Locate the cell with the specified text and output its (X, Y) center coordinate. 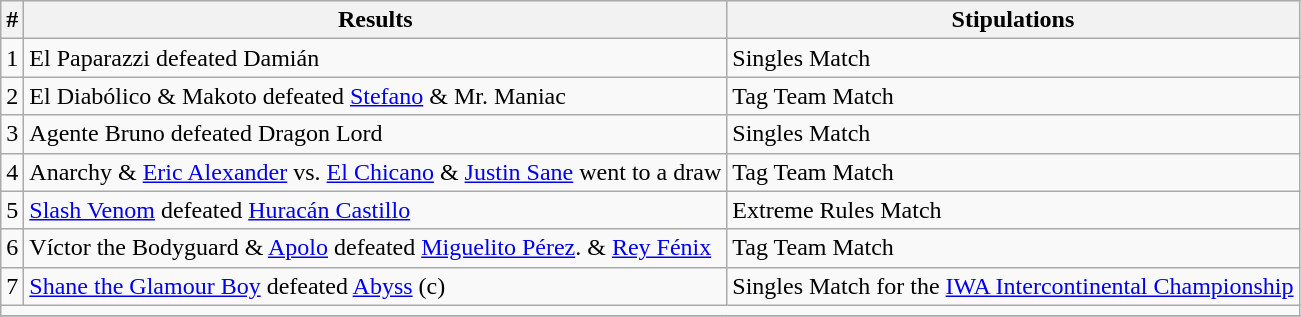
Singles Match for the IWA Intercontinental Championship (1013, 286)
2 (12, 96)
Shane the Glamour Boy defeated Abyss (c) (376, 286)
Stipulations (1013, 20)
5 (12, 210)
El Diabólico & Makoto defeated Stefano & Mr. Maniac (376, 96)
3 (12, 134)
Agente Bruno defeated Dragon Lord (376, 134)
Results (376, 20)
El Paparazzi defeated Damián (376, 58)
# (12, 20)
Víctor the Bodyguard & Apolo defeated Miguelito Pérez. & Rey Fénix (376, 248)
7 (12, 286)
Anarchy & Eric Alexander vs. El Chicano & Justin Sane went to a draw (376, 172)
Slash Venom defeated Huracán Castillo (376, 210)
6 (12, 248)
4 (12, 172)
Extreme Rules Match (1013, 210)
1 (12, 58)
